Output the (X, Y) coordinate of the center of the cell containing the given text.  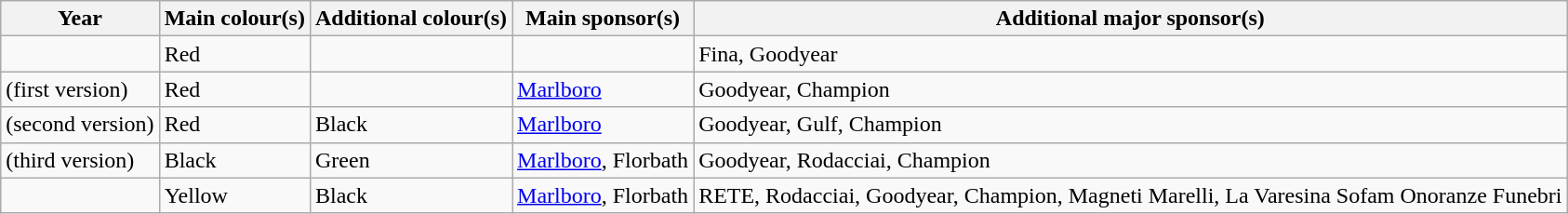
Yellow (234, 195)
Main colour(s) (234, 19)
Green (411, 160)
(second version) (80, 125)
(third version) (80, 160)
Main sponsor(s) (603, 19)
(first version) (80, 89)
Goodyear, Gulf, Champion (1131, 125)
Additional major sponsor(s) (1131, 19)
Fina, Goodyear (1131, 54)
Goodyear, Champion (1131, 89)
Year (80, 19)
Goodyear, Rodacciai, Champion (1131, 160)
Additional colour(s) (411, 19)
RETE, Rodacciai, Goodyear, Champion, Magneti Marelli, La Varesina Sofam Onoranze Funebri (1131, 195)
